Scan for the cell matching the given text and deliver its (X, Y) coordinate at center. 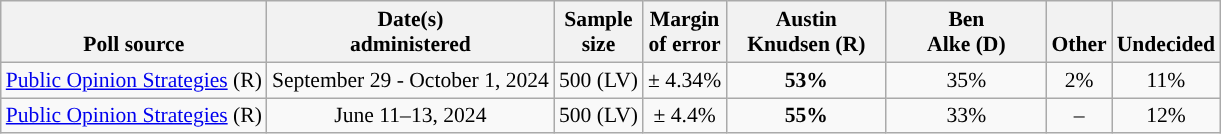
33% (966, 116)
11% (1166, 80)
– (1078, 116)
55% (806, 116)
Other (1078, 32)
June 11–13, 2024 (410, 116)
Date(s)administered (410, 32)
AustinKnudsen (R) (806, 32)
Samplesize (598, 32)
± 4.34% (684, 80)
2% (1078, 80)
September 29 - October 1, 2024 (410, 80)
Marginof error (684, 32)
53% (806, 80)
35% (966, 80)
Poll source (134, 32)
BenAlke (D) (966, 32)
12% (1166, 116)
Undecided (1166, 32)
± 4.4% (684, 116)
